Identify which cell holds the provided text, then report its [x, y] central coordinate. 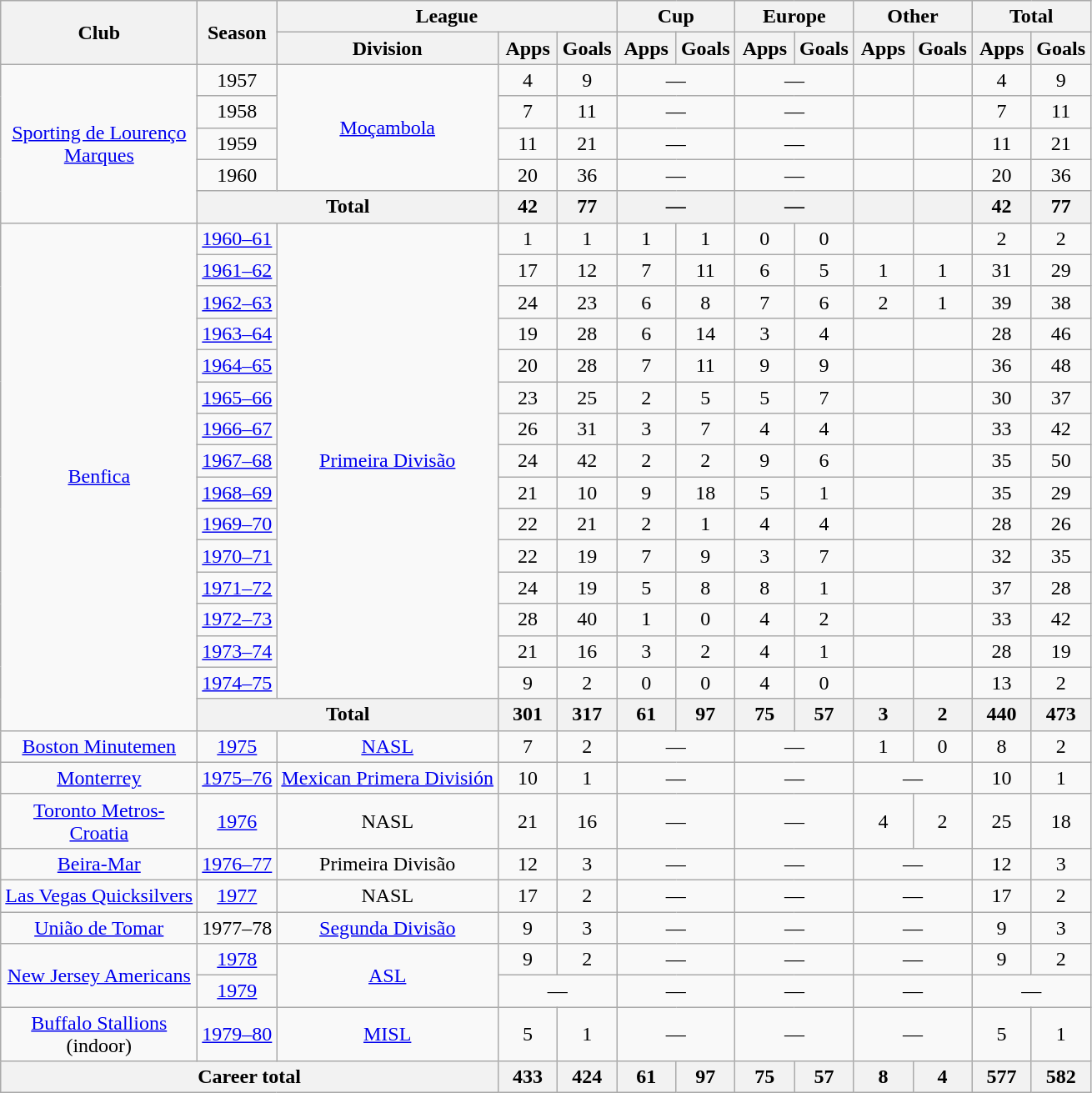
38 [1060, 302]
1967–68 [237, 461]
1968–69 [237, 493]
40 [587, 619]
1959 [237, 143]
582 [1060, 1077]
Moçambola [388, 128]
Benfica [99, 477]
39 [1002, 302]
1960 [237, 175]
317 [587, 714]
Toronto Metros-Croatia [99, 820]
1970–71 [237, 556]
MISL [388, 1034]
1962–63 [237, 302]
Segunda Divisão [388, 928]
ASL [388, 975]
13 [1002, 683]
1969–70 [237, 524]
433 [528, 1077]
1963–64 [237, 333]
1965–66 [237, 398]
1966–67 [237, 429]
1976–77 [237, 864]
1957 [237, 80]
Season [237, 33]
Division [388, 48]
1964–65 [237, 365]
1960–61 [237, 238]
Las Vegas Quicksilvers [99, 895]
Other [913, 17]
União de Tomar [99, 928]
424 [587, 1077]
Sporting de LourençoMarques [99, 143]
League [447, 17]
New Jersey Americans [99, 975]
473 [1060, 714]
1977 [237, 895]
50 [1060, 461]
1975–76 [237, 778]
Boston Minutemen [99, 746]
1973–74 [237, 651]
1971–72 [237, 588]
30 [1002, 398]
Beira-Mar [99, 864]
48 [1060, 365]
32 [1002, 556]
1978 [237, 960]
Buffalo Stallions (indoor) [99, 1034]
1958 [237, 112]
1961–62 [237, 270]
1975 [237, 746]
1972–73 [237, 619]
Europe [794, 17]
577 [1002, 1077]
Career total [250, 1077]
1977–78 [237, 928]
Cup [676, 17]
Mexican Primera División [388, 778]
440 [1002, 714]
1979 [237, 991]
1979–80 [237, 1034]
301 [528, 714]
Monterrey [99, 778]
14 [705, 333]
1974–75 [237, 683]
46 [1060, 333]
1976 [237, 820]
Club [99, 33]
